Return the (x, y) coordinate for the center point of the cell that contains the specified text.  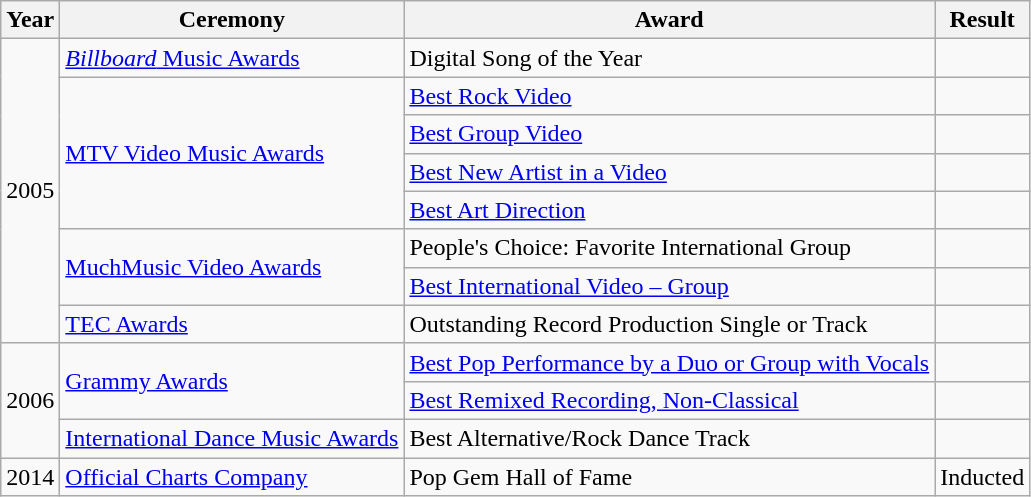
Best Art Direction (670, 210)
People's Choice: Favorite International Group (670, 248)
2006 (30, 400)
Best New Artist in a Video (670, 172)
Official Charts Company (232, 477)
MTV Video Music Awards (232, 153)
Grammy Awards (232, 381)
Digital Song of the Year (670, 58)
Best Pop Performance by a Duo or Group with Vocals (670, 362)
2005 (30, 191)
International Dance Music Awards (232, 438)
Result (982, 20)
Ceremony (232, 20)
Inducted (982, 477)
Pop Gem Hall of Fame (670, 477)
Year (30, 20)
Outstanding Record Production Single or Track (670, 324)
Billboard Music Awards (232, 58)
2014 (30, 477)
Best International Video – Group (670, 286)
MuchMusic Video Awards (232, 267)
Award (670, 20)
Best Remixed Recording, Non-Classical (670, 400)
Best Rock Video (670, 96)
TEC Awards (232, 324)
Best Group Video (670, 134)
Best Alternative/Rock Dance Track (670, 438)
